Detect which cell encompasses the target text, then output its (X, Y) center coordinate. 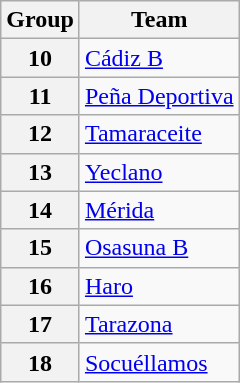
18 (40, 362)
16 (40, 286)
Osasuna B (159, 248)
13 (40, 172)
Socuéllamos (159, 362)
Cádiz B (159, 58)
Tarazona (159, 324)
12 (40, 134)
17 (40, 324)
Yeclano (159, 172)
10 (40, 58)
Haro (159, 286)
14 (40, 210)
Group (40, 20)
Mérida (159, 210)
11 (40, 96)
15 (40, 248)
Tamaraceite (159, 134)
Peña Deportiva (159, 96)
Team (159, 20)
